Capture the cell that displays the provided text and extract its (X, Y) central coordinate. 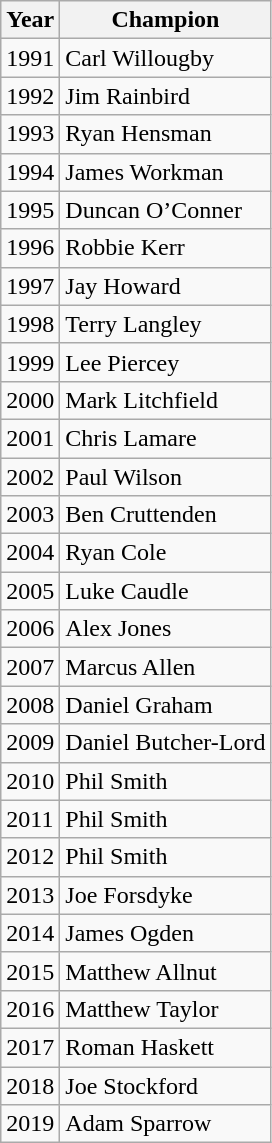
Champion (166, 20)
Matthew Allnut (166, 971)
1998 (30, 324)
Chris Lamare (166, 438)
Joe Stockford (166, 1085)
Roman Haskett (166, 1047)
1995 (30, 210)
2009 (30, 743)
1991 (30, 58)
Marcus Allen (166, 667)
Joe Forsdyke (166, 895)
2004 (30, 553)
Mark Litchfield (166, 400)
Daniel Butcher-Lord (166, 743)
James Ogden (166, 933)
2001 (30, 438)
2017 (30, 1047)
1997 (30, 286)
Adam Sparrow (166, 1124)
Ryan Cole (166, 553)
2005 (30, 591)
2008 (30, 705)
Year (30, 20)
Matthew Taylor (166, 1009)
2018 (30, 1085)
2012 (30, 857)
Daniel Graham (166, 705)
1999 (30, 362)
Terry Langley (166, 324)
Robbie Kerr (166, 248)
1994 (30, 172)
Ben Cruttenden (166, 515)
2006 (30, 629)
2019 (30, 1124)
2003 (30, 515)
1996 (30, 248)
1993 (30, 134)
2002 (30, 477)
Carl Willougby (166, 58)
Lee Piercey (166, 362)
Luke Caudle (166, 591)
Duncan O’Conner (166, 210)
Jim Rainbird (166, 96)
2011 (30, 819)
James Workman (166, 172)
2016 (30, 1009)
Jay Howard (166, 286)
2000 (30, 400)
2014 (30, 933)
2010 (30, 781)
1992 (30, 96)
Ryan Hensman (166, 134)
Alex Jones (166, 629)
2015 (30, 971)
Paul Wilson (166, 477)
2007 (30, 667)
2013 (30, 895)
